For the text-containing cell, return its midpoint in (X, Y) coordinate format. 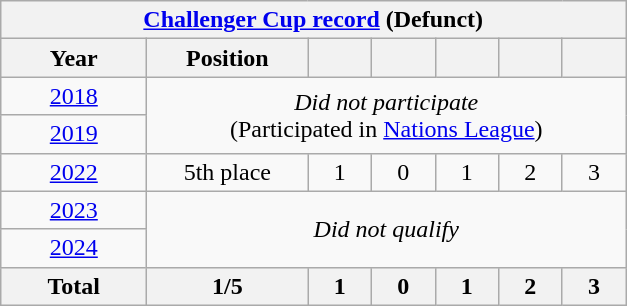
Total (74, 286)
5th place (228, 172)
Did not participate(Participated in Nations League) (386, 115)
2022 (74, 172)
Position (228, 58)
2024 (74, 248)
Challenger Cup record (Defunct) (314, 20)
1/5 (228, 286)
2023 (74, 210)
Did not qualify (386, 229)
2019 (74, 134)
2018 (74, 96)
Year (74, 58)
